Provide the (x, y) coordinate of the cell's center where the given text is located.  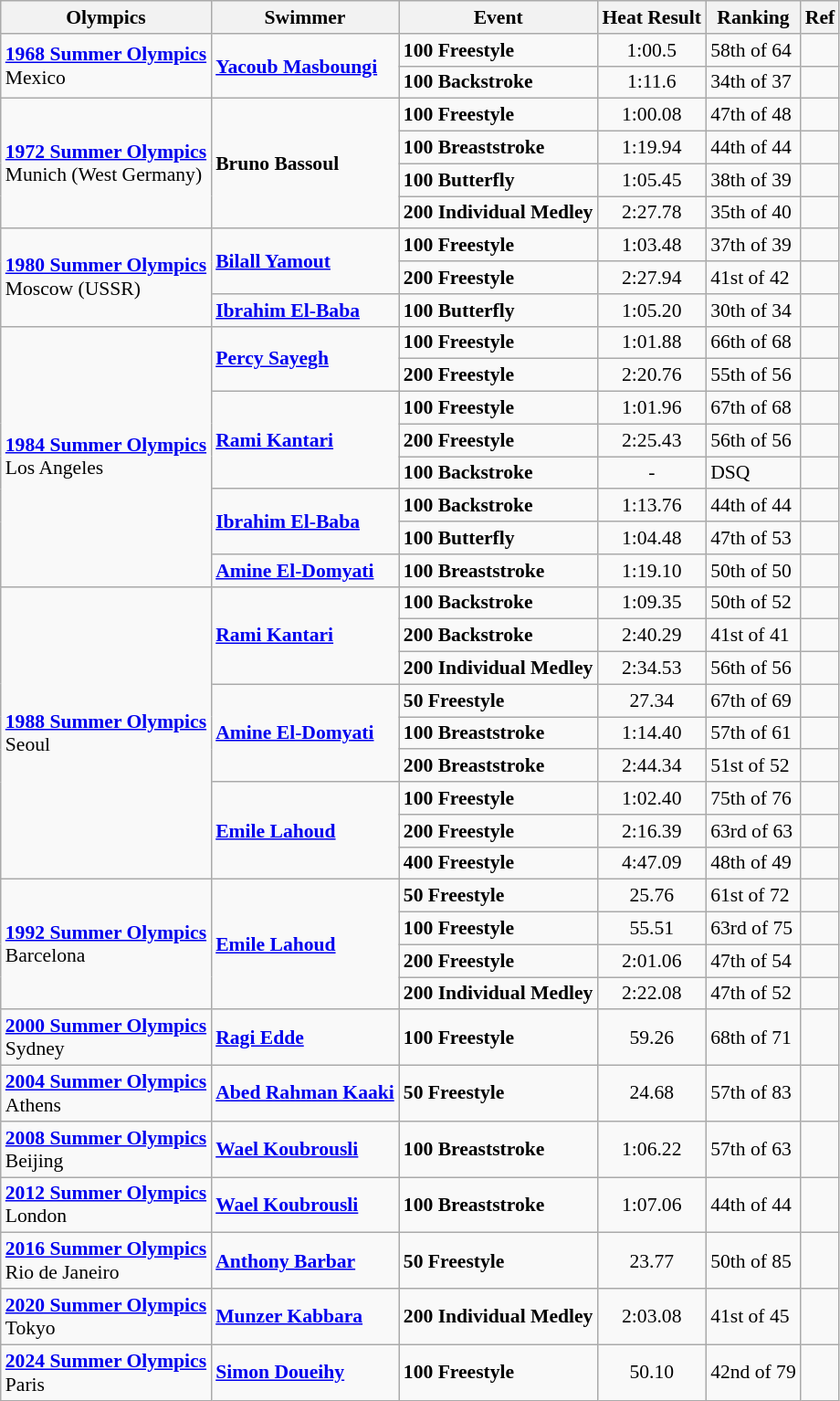
2016 Summer OlympicsRio de Janeiro (106, 1260)
Simon Doueihy (305, 1372)
34th of 37 (753, 82)
38th of 39 (753, 180)
59.26 (652, 1038)
2:40.29 (652, 636)
4:47.09 (652, 863)
1:05.20 (652, 311)
1:07.06 (652, 1206)
400 Freestyle (499, 863)
1:00.5 (652, 50)
1:01.88 (652, 342)
1:19.94 (652, 148)
2004 Summer OlympicsAthens (106, 1094)
- (652, 473)
50th of 85 (753, 1260)
35th of 40 (753, 213)
37th of 39 (753, 246)
Bilall Yamout (305, 261)
2:27.94 (652, 278)
Anthony Barbar (305, 1260)
2008 Summer OlympicsBeijing (106, 1149)
55th of 56 (753, 375)
27.34 (652, 700)
1:03.48 (652, 246)
1968 Summer OlympicsMexico (106, 66)
67th of 68 (753, 408)
57th of 83 (753, 1094)
2:22.08 (652, 994)
58th of 64 (753, 50)
2:44.34 (652, 766)
DSQ (753, 473)
200 Backstroke (499, 636)
Yacoub Masboungi (305, 66)
41st of 42 (753, 278)
Bruno Bassoul (305, 163)
61st of 72 (753, 896)
1988 Summer OlympicsSeoul (106, 732)
24.68 (652, 1094)
1:13.76 (652, 506)
2:03.08 (652, 1317)
23.77 (652, 1260)
Percy Sayegh (305, 358)
50th of 52 (753, 603)
2:01.06 (652, 961)
1980 Summer OlympicsMoscow (USSR) (106, 278)
1:05.45 (652, 180)
1:04.48 (652, 538)
1:01.96 (652, 408)
42nd of 79 (753, 1372)
55.51 (652, 929)
200 Breaststroke (499, 766)
Abed Rahman Kaaki (305, 1094)
47th of 54 (753, 961)
57th of 63 (753, 1149)
1984 Summer OlympicsLos Angeles (106, 457)
2:27.78 (652, 213)
Munzer Kabbara (305, 1317)
2:16.39 (652, 831)
67th of 69 (753, 700)
25.76 (652, 896)
51st of 52 (753, 766)
1:06.22 (652, 1149)
68th of 71 (753, 1038)
1:14.40 (652, 733)
2024 Summer OlympicsParis (106, 1372)
1992 Summer OlympicsBarcelona (106, 944)
1972 Summer OlympicsMunich (West Germany) (106, 163)
47th of 53 (753, 538)
66th of 68 (753, 342)
1:19.10 (652, 571)
50th of 50 (753, 571)
2020 Summer OlympicsTokyo (106, 1317)
Swimmer (305, 17)
75th of 76 (753, 798)
57th of 61 (753, 733)
Heat Result (652, 17)
Ref (820, 17)
2012 Summer OlympicsLondon (106, 1206)
Ragi Edde (305, 1038)
47th of 48 (753, 115)
1:00.08 (652, 115)
41st of 41 (753, 636)
2:25.43 (652, 440)
Ranking (753, 17)
47th of 52 (753, 994)
50.10 (652, 1372)
1:02.40 (652, 798)
Event (499, 17)
2:34.53 (652, 669)
63rd of 63 (753, 831)
30th of 34 (753, 311)
41st of 45 (753, 1317)
1:11.6 (652, 82)
48th of 49 (753, 863)
1:09.35 (652, 603)
2000 Summer OlympicsSydney (106, 1038)
2:20.76 (652, 375)
Olympics (106, 17)
63rd of 75 (753, 929)
